Identify which cell holds the provided text, then report its (X, Y) central coordinate. 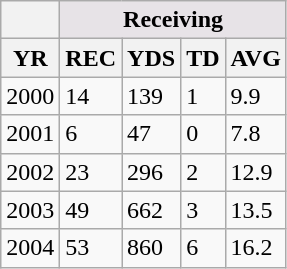
AVG (256, 58)
2000 (30, 96)
Receiving (174, 20)
296 (152, 172)
REC (91, 58)
YDS (152, 58)
14 (91, 96)
0 (203, 134)
3 (203, 210)
2002 (30, 172)
47 (152, 134)
2004 (30, 248)
860 (152, 248)
2 (203, 172)
9.9 (256, 96)
YR (30, 58)
139 (152, 96)
1 (203, 96)
TD (203, 58)
2003 (30, 210)
23 (91, 172)
49 (91, 210)
13.5 (256, 210)
12.9 (256, 172)
2001 (30, 134)
662 (152, 210)
7.8 (256, 134)
53 (91, 248)
16.2 (256, 248)
